Locate the cell with the specified text and output its [X, Y] center coordinate. 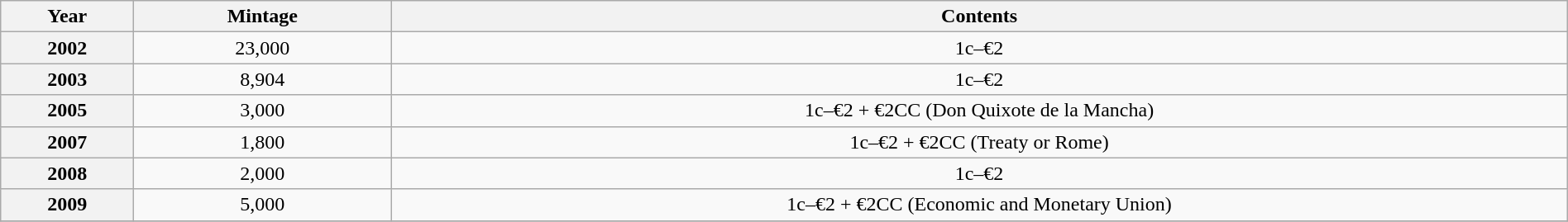
2009 [68, 205]
2008 [68, 173]
2003 [68, 79]
Year [68, 17]
Contents [979, 17]
8,904 [263, 79]
Mintage [263, 17]
1c–€2 + €2CC (Economic and Monetary Union) [979, 205]
1,800 [263, 142]
2,000 [263, 173]
3,000 [263, 111]
2002 [68, 48]
2005 [68, 111]
2007 [68, 142]
23,000 [263, 48]
5,000 [263, 205]
1c–€2 + €2CC (Don Quixote de la Mancha) [979, 111]
1c–€2 + €2CC (Treaty or Rome) [979, 142]
